Capture the cell that displays the provided text and extract its [x, y] central coordinate. 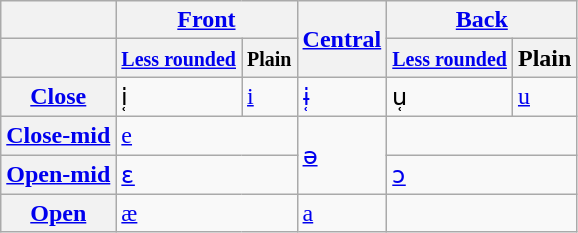
i̜ [179, 97]
ə [342, 155]
Open [58, 213]
e [206, 135]
u [544, 97]
Close-mid [58, 135]
Central [342, 39]
i [270, 97]
ɛ [206, 174]
Front [206, 20]
Open-mid [58, 174]
u̜ [450, 97]
Close [58, 97]
a [342, 213]
ɨ̜ [342, 97]
Back [482, 20]
æ [206, 213]
ɔ [482, 174]
